Pinpoint the cell where the given text exists, returning its (X, Y) midpoint coordinate. 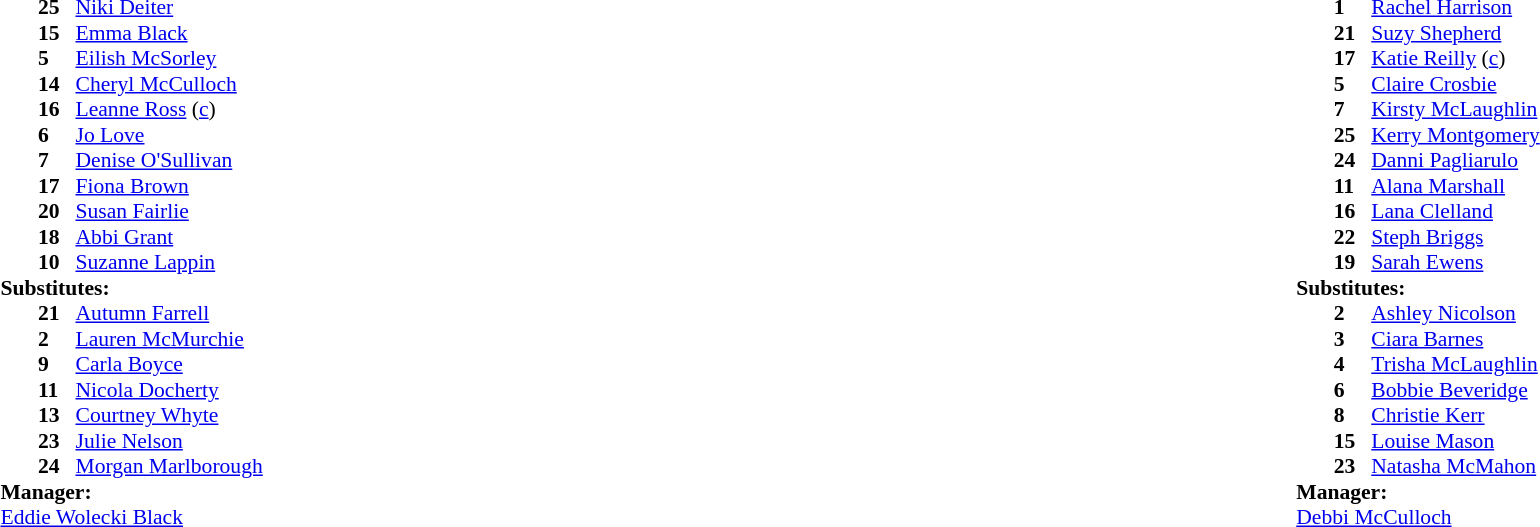
8 (1353, 415)
Emma Black (170, 33)
18 (57, 237)
Morgan Marlborough (170, 467)
20 (57, 211)
Bobbie Beveridge (1455, 390)
Courtney Whyte (170, 415)
Eilish McSorley (170, 59)
Julie Nelson (170, 441)
Danni Pagliarulo (1455, 161)
Katie Reilly (c) (1455, 59)
25 (1353, 135)
Jo Love (170, 135)
Alana Marshall (1455, 186)
Suzanne Lappin (170, 263)
Ashley Nicolson (1455, 313)
Trisha McLaughlin (1455, 365)
14 (57, 84)
10 (57, 263)
Christie Kerr (1455, 415)
Cheryl McCulloch (170, 84)
13 (57, 415)
Abbi Grant (170, 237)
Claire Crosbie (1455, 84)
Fiona Brown (170, 186)
Kerry Montgomery (1455, 135)
Natasha McMahon (1455, 467)
9 (57, 365)
Ciara Barnes (1455, 339)
Sarah Ewens (1455, 263)
4 (1353, 365)
Lana Clelland (1455, 211)
Carla Boyce (170, 365)
Autumn Farrell (170, 313)
19 (1353, 263)
Denise O'Sullivan (170, 161)
Steph Briggs (1455, 237)
Susan Fairlie (170, 211)
Louise Mason (1455, 441)
Leanne Ross (c) (170, 109)
3 (1353, 339)
Nicola Docherty (170, 390)
Kirsty McLaughlin (1455, 109)
Suzy Shepherd (1455, 33)
Lauren McMurchie (170, 339)
22 (1353, 237)
